Find where the given text appears and provide that cell's center as (x, y) coordinate. 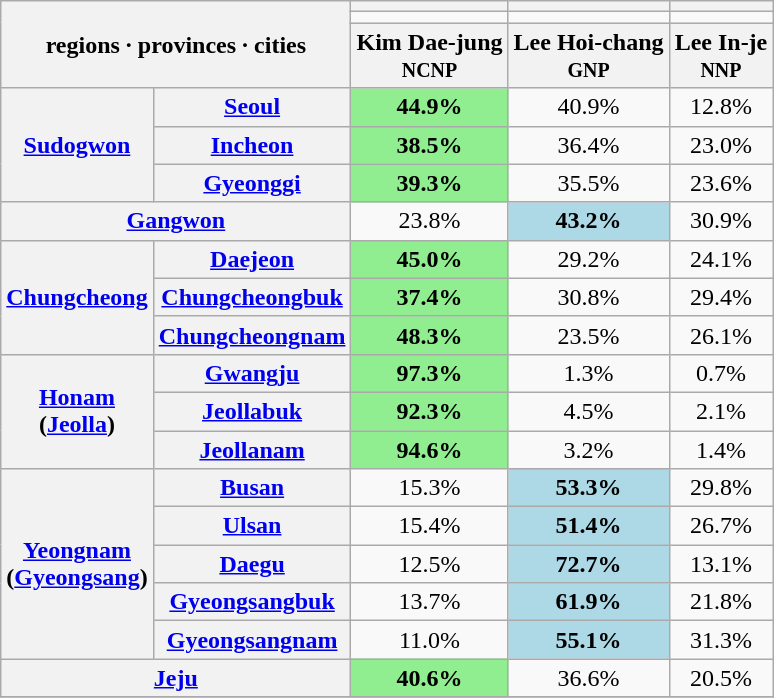
30.8% (588, 297)
13.7% (430, 602)
Gyeonggi (252, 183)
55.1% (588, 640)
23.6% (721, 183)
51.4% (588, 526)
61.9% (588, 602)
48.3% (430, 335)
0.7% (721, 373)
1.3% (588, 373)
Chungcheongbuk (252, 297)
43.2% (588, 221)
4.5% (588, 411)
39.3% (430, 183)
30.9% (721, 221)
Gyeongsangnam (252, 640)
Sudogwon (77, 145)
23.8% (430, 221)
29.4% (721, 297)
Yeongnam (Gyeongsang) (77, 564)
15.4% (430, 526)
3.2% (588, 449)
23.0% (721, 145)
Lee In-jeNNP (721, 56)
97.3% (430, 373)
26.1% (721, 335)
40.9% (588, 107)
24.1% (721, 259)
Lee Hoi-changGNP (588, 56)
2.1% (721, 411)
Ulsan (252, 526)
36.4% (588, 145)
11.0% (430, 640)
15.3% (430, 488)
38.5% (430, 145)
Honam (Jeolla) (77, 411)
21.8% (721, 602)
regions · provinces · cities (176, 44)
36.6% (588, 678)
35.5% (588, 183)
Busan (252, 488)
26.7% (721, 526)
Seoul (252, 107)
Chungcheong (77, 297)
Kim Dae-jungNCNP (430, 56)
29.8% (721, 488)
44.9% (430, 107)
45.0% (430, 259)
94.6% (430, 449)
Jeollanam (252, 449)
Gangwon (176, 221)
Daegu (252, 564)
13.1% (721, 564)
1.4% (721, 449)
Incheon (252, 145)
Gyeongsangbuk (252, 602)
12.5% (430, 564)
53.3% (588, 488)
Jeollabuk (252, 411)
92.3% (430, 411)
Gwangju (252, 373)
72.7% (588, 564)
Daejeon (252, 259)
37.4% (430, 297)
Jeju (176, 678)
23.5% (588, 335)
12.8% (721, 107)
Chungcheongnam (252, 335)
29.2% (588, 259)
20.5% (721, 678)
40.6% (430, 678)
31.3% (721, 640)
